Detect which cell encompasses the target text, then output its (X, Y) center coordinate. 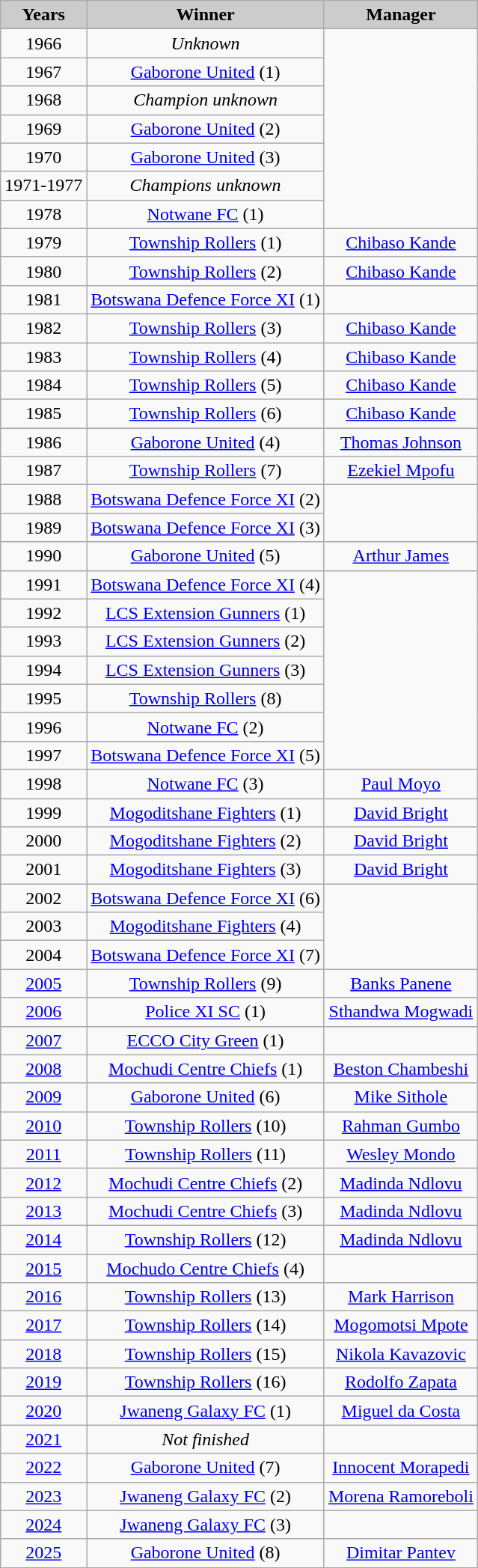
Botswana Defence Force XI (1) (206, 299)
Township Rollers (16) (206, 1382)
2025 (43, 1553)
1970 (43, 157)
Mochudi Centre Chiefs (1) (206, 1069)
Nikola Kavazovic (401, 1354)
Township Rollers (15) (206, 1354)
Dimitar Pantev (401, 1553)
2022 (43, 1468)
Gaborone United (8) (206, 1553)
Mogoditshane Fighters (1) (206, 812)
2021 (43, 1439)
2014 (43, 1239)
Thomas Johnson (401, 442)
Jwaneng Galaxy FC (2) (206, 1496)
1966 (43, 43)
1982 (43, 328)
Morena Ramoreboli (401, 1496)
Notwane FC (1) (206, 214)
Miguel da Costa (401, 1411)
Mark Harrison (401, 1297)
Manager (401, 15)
LCS Extension Gunners (1) (206, 613)
Mochudi Centre Chiefs (3) (206, 1211)
Gaborone United (2) (206, 129)
Township Rollers (11) (206, 1154)
Innocent Morapedi (401, 1468)
Gaborone United (7) (206, 1468)
Township Rollers (13) (206, 1297)
LCS Extension Gunners (3) (206, 670)
Botswana Defence Force XI (5) (206, 755)
Township Rollers (1) (206, 242)
1995 (43, 698)
1993 (43, 641)
1984 (43, 385)
2007 (43, 1040)
Mogomotsi Mpote (401, 1326)
1998 (43, 784)
Botswana Defence Force XI (6) (206, 898)
Not finished (206, 1439)
Sthandwa Mogwadi (401, 1012)
Champions unknown (206, 186)
1994 (43, 670)
Gaborone United (5) (206, 556)
2018 (43, 1354)
Township Rollers (10) (206, 1126)
1991 (43, 585)
Township Rollers (14) (206, 1326)
Years (43, 15)
Township Rollers (8) (206, 698)
1978 (43, 214)
Township Rollers (7) (206, 471)
1996 (43, 727)
2009 (43, 1097)
Unknown (206, 43)
1985 (43, 414)
1981 (43, 299)
2008 (43, 1069)
Jwaneng Galaxy FC (1) (206, 1411)
2020 (43, 1411)
Banks Panene (401, 983)
2017 (43, 1326)
1989 (43, 528)
Township Rollers (12) (206, 1239)
Mogoditshane Fighters (3) (206, 870)
Botswana Defence Force XI (3) (206, 528)
1971-1977 (43, 186)
Township Rollers (6) (206, 414)
Notwane FC (3) (206, 784)
2015 (43, 1269)
2019 (43, 1382)
Rahman Gumbo (401, 1126)
1999 (43, 812)
2023 (43, 1496)
Arthur James (401, 556)
2024 (43, 1525)
Gaborone United (3) (206, 157)
1969 (43, 129)
LCS Extension Gunners (2) (206, 641)
Gaborone United (1) (206, 72)
Gaborone United (6) (206, 1097)
Township Rollers (4) (206, 357)
2002 (43, 898)
2006 (43, 1012)
Mochudo Centre Chiefs (4) (206, 1269)
1987 (43, 471)
Mogoditshane Fighters (4) (206, 927)
1979 (43, 242)
Winner (206, 15)
1997 (43, 755)
Wesley Mondo (401, 1154)
Beston Chambeshi (401, 1069)
Notwane FC (2) (206, 727)
1988 (43, 499)
Paul Moyo (401, 784)
Mogoditshane Fighters (2) (206, 841)
Rodolfo Zapata (401, 1382)
Township Rollers (9) (206, 983)
2001 (43, 870)
Township Rollers (5) (206, 385)
2016 (43, 1297)
1983 (43, 357)
1992 (43, 613)
1980 (43, 271)
Township Rollers (3) (206, 328)
Botswana Defence Force XI (4) (206, 585)
1986 (43, 442)
2011 (43, 1154)
1967 (43, 72)
2010 (43, 1126)
Jwaneng Galaxy FC (3) (206, 1525)
1990 (43, 556)
Gaborone United (4) (206, 442)
Mochudi Centre Chiefs (2) (206, 1183)
2004 (43, 955)
2000 (43, 841)
2005 (43, 983)
2012 (43, 1183)
2013 (43, 1211)
1968 (43, 100)
Police XI SC (1) (206, 1012)
2003 (43, 927)
Botswana Defence Force XI (2) (206, 499)
Township Rollers (2) (206, 271)
ECCO City Green (1) (206, 1040)
Botswana Defence Force XI (7) (206, 955)
Mike Sithole (401, 1097)
Champion unknown (206, 100)
Ezekiel Mpofu (401, 471)
